Pinpoint the cell where the given text exists, returning its [X, Y] midpoint coordinate. 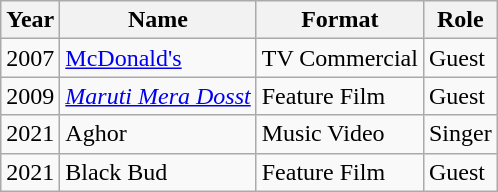
Music Video [340, 134]
Format [340, 20]
Singer [460, 134]
McDonald's [158, 58]
Name [158, 20]
Aghor [158, 134]
Year [30, 20]
Black Bud [158, 172]
2009 [30, 96]
TV Commercial [340, 58]
Maruti Mera Dosst [158, 96]
2007 [30, 58]
Role [460, 20]
